For the text-containing cell, return its midpoint in [x, y] coordinate format. 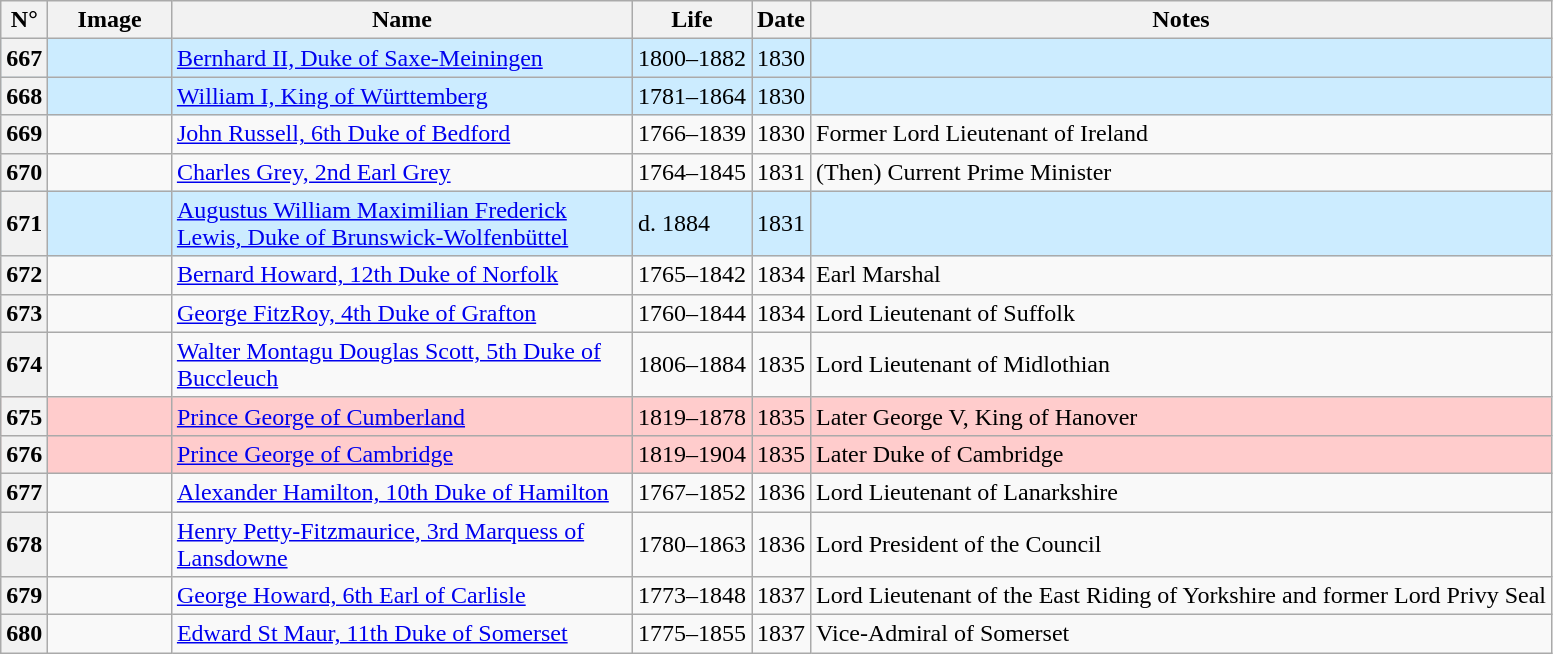
679 [24, 596]
678 [24, 544]
Name [402, 20]
John Russell, 6th Duke of Bedford [402, 134]
Image [110, 20]
Lord Lieutenant of the East Riding of Yorkshire and former Lord Privy Seal [1182, 596]
670 [24, 172]
N° [24, 20]
Later Duke of Cambridge [1182, 454]
1819–1904 [692, 454]
1760–1844 [692, 313]
1767–1852 [692, 492]
Former Lord Lieutenant of Ireland [1182, 134]
Augustus William Maximilian Frederick Lewis, Duke of Brunswick-Wolfenbüttel [402, 224]
672 [24, 275]
680 [24, 634]
1800–1882 [692, 58]
669 [24, 134]
Charles Grey, 2nd Earl Grey [402, 172]
Walter Montagu Douglas Scott, 5th Duke of Buccleuch [402, 364]
d. 1884 [692, 224]
Prince George of Cambridge [402, 454]
1806–1884 [692, 364]
Lord President of the Council [1182, 544]
1773–1848 [692, 596]
Later George V, King of Hanover [1182, 416]
George Howard, 6th Earl of Carlisle [402, 596]
1764–1845 [692, 172]
675 [24, 416]
677 [24, 492]
667 [24, 58]
1765–1842 [692, 275]
Vice-Admiral of Somerset [1182, 634]
William I, King of Württemberg [402, 96]
Henry Petty-Fitzmaurice, 3rd Marquess of Lansdowne [402, 544]
George FitzRoy, 4th Duke of Grafton [402, 313]
Notes [1182, 20]
Bernhard II, Duke of Saxe-Meiningen [402, 58]
Lord Lieutenant of Midlothian [1182, 364]
Earl Marshal [1182, 275]
673 [24, 313]
1780–1863 [692, 544]
676 [24, 454]
668 [24, 96]
674 [24, 364]
1775–1855 [692, 634]
Life [692, 20]
Edward St Maur, 11th Duke of Somerset [402, 634]
Lord Lieutenant of Suffolk [1182, 313]
1766–1839 [692, 134]
Lord Lieutenant of Lanarkshire [1182, 492]
(Then) Current Prime Minister [1182, 172]
Alexander Hamilton, 10th Duke of Hamilton [402, 492]
1819–1878 [692, 416]
Bernard Howard, 12th Duke of Norfolk [402, 275]
671 [24, 224]
Prince George of Cumberland [402, 416]
1781–1864 [692, 96]
Date [782, 20]
